From the cell containing the given text, extract its center point as [X, Y] coordinate. 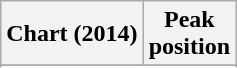
Peakposition [189, 34]
Chart (2014) [72, 34]
